Pinpoint the cell where the given text exists, returning its [x, y] midpoint coordinate. 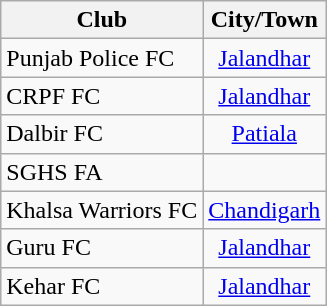
Khalsa Warriors FC [102, 210]
Patiala [264, 134]
Punjab Police FC [102, 58]
Club [102, 20]
SGHS FA [102, 172]
CRPF FC [102, 96]
Dalbir FC [102, 134]
Kehar FC [102, 286]
City/Town [264, 20]
Guru FC [102, 248]
Chandigarh [264, 210]
